Scan for the cell matching the given text and deliver its (X, Y) coordinate at center. 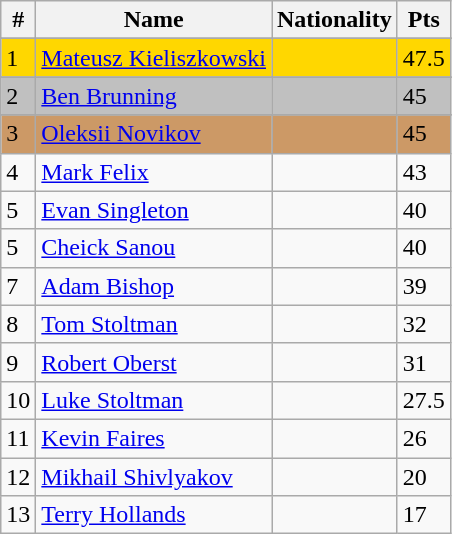
Adam Bishop (154, 286)
Terry Hollands (154, 515)
27.5 (424, 400)
3 (18, 134)
Mikhail Shivlyakov (154, 477)
10 (18, 400)
9 (18, 362)
4 (18, 172)
32 (424, 324)
11 (18, 438)
Mark Felix (154, 172)
Name (154, 20)
Evan Singleton (154, 210)
Mateusz Kieliszkowski (154, 58)
8 (18, 324)
Tom Stoltman (154, 324)
Oleksii Novikov (154, 134)
Cheick Sanou (154, 248)
2 (18, 96)
Nationality (335, 20)
47.5 (424, 58)
13 (18, 515)
7 (18, 286)
12 (18, 477)
Kevin Faires (154, 438)
Ben Brunning (154, 96)
31 (424, 362)
Luke Stoltman (154, 400)
# (18, 20)
1 (18, 58)
39 (424, 286)
43 (424, 172)
Pts (424, 20)
17 (424, 515)
Robert Oberst (154, 362)
26 (424, 438)
20 (424, 477)
